Identify which cell holds the provided text, then report its [x, y] central coordinate. 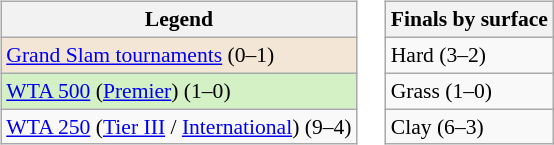
Finals by surface [470, 20]
WTA 500 (Premier) (1–0) [178, 91]
Hard (3–2) [470, 55]
WTA 250 (Tier III / International) (9–4) [178, 127]
Grand Slam tournaments (0–1) [178, 55]
Legend [178, 20]
Clay (6–3) [470, 127]
Grass (1–0) [470, 91]
